From the cell containing the given text, extract its center point as [x, y] coordinate. 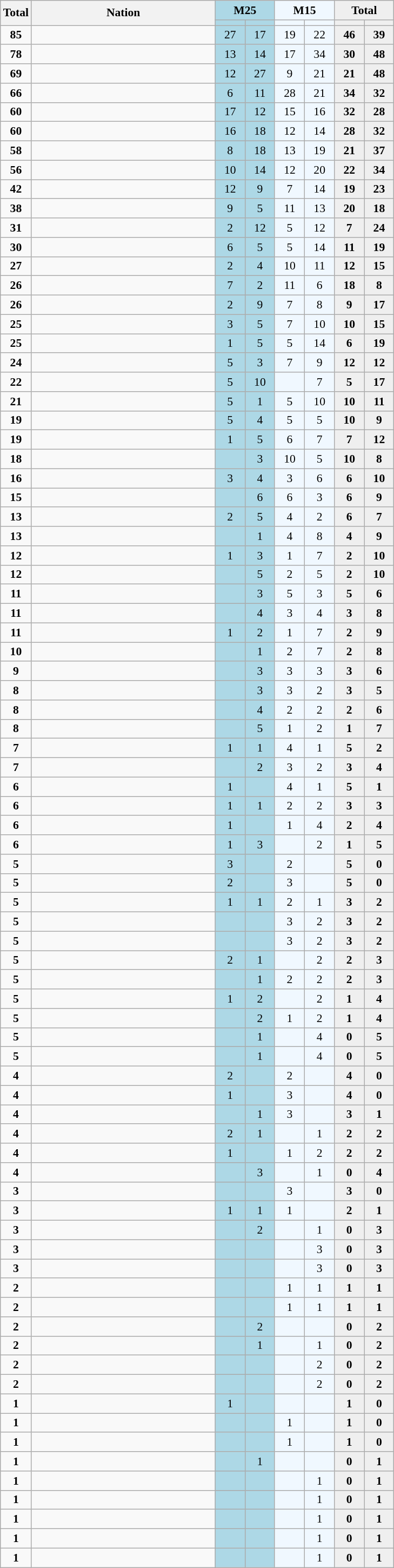
M25 [245, 10]
Nation [123, 13]
69 [16, 74]
46 [349, 35]
58 [16, 151]
37 [379, 151]
23 [379, 189]
66 [16, 93]
42 [16, 189]
31 [16, 228]
78 [16, 55]
39 [379, 35]
85 [16, 35]
M15 [304, 10]
56 [16, 170]
38 [16, 209]
